Extract the [x, y] coordinate from the center of the cell holding the provided text.  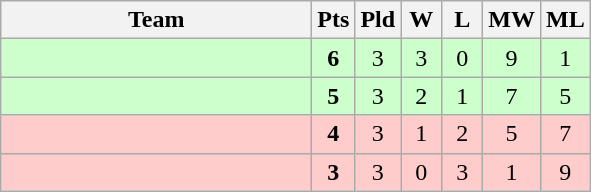
MW [512, 20]
L [462, 20]
6 [334, 58]
4 [334, 134]
W [422, 20]
Pld [378, 20]
Pts [334, 20]
Team [156, 20]
ML [565, 20]
